For the text-containing cell, return its midpoint in (x, y) coordinate format. 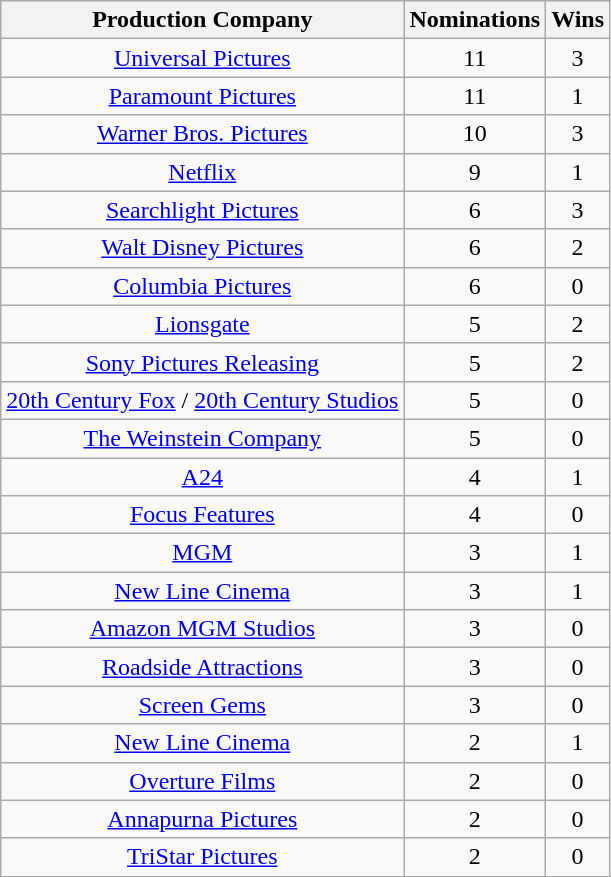
Production Company (202, 20)
Focus Features (202, 515)
MGM (202, 553)
9 (475, 172)
Paramount Pictures (202, 96)
A24 (202, 477)
TriStar Pictures (202, 857)
Roadside Attractions (202, 667)
Wins (578, 20)
Universal Pictures (202, 58)
20th Century Fox / 20th Century Studios (202, 400)
Annapurna Pictures (202, 819)
Amazon MGM Studios (202, 629)
Lionsgate (202, 324)
Overture Films (202, 781)
Columbia Pictures (202, 286)
Warner Bros. Pictures (202, 134)
Netflix (202, 172)
Walt Disney Pictures (202, 248)
10 (475, 134)
Nominations (475, 20)
Sony Pictures Releasing (202, 362)
Screen Gems (202, 705)
Searchlight Pictures (202, 210)
The Weinstein Company (202, 438)
